Determine the [X, Y] coordinate at the center of the cell enclosing the given text.  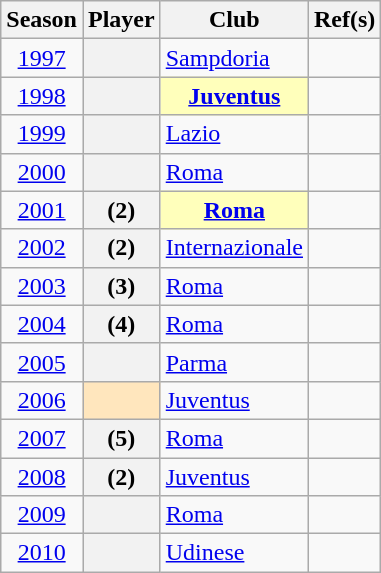
2008 [42, 477]
2002 [42, 248]
Ref(s) [345, 20]
(5) [121, 438]
2004 [42, 324]
Lazio [234, 134]
2009 [42, 515]
1997 [42, 58]
2000 [42, 172]
Sampdoria [234, 58]
2005 [42, 362]
Player [121, 20]
Internazionale [234, 248]
2006 [42, 400]
1998 [42, 96]
2010 [42, 553]
2001 [42, 210]
Udinese [234, 553]
2003 [42, 286]
(4) [121, 324]
1999 [42, 134]
Parma [234, 362]
(3) [121, 286]
2007 [42, 438]
Season [42, 20]
Club [234, 20]
